Return (X, Y) of the center of cell containing provided text 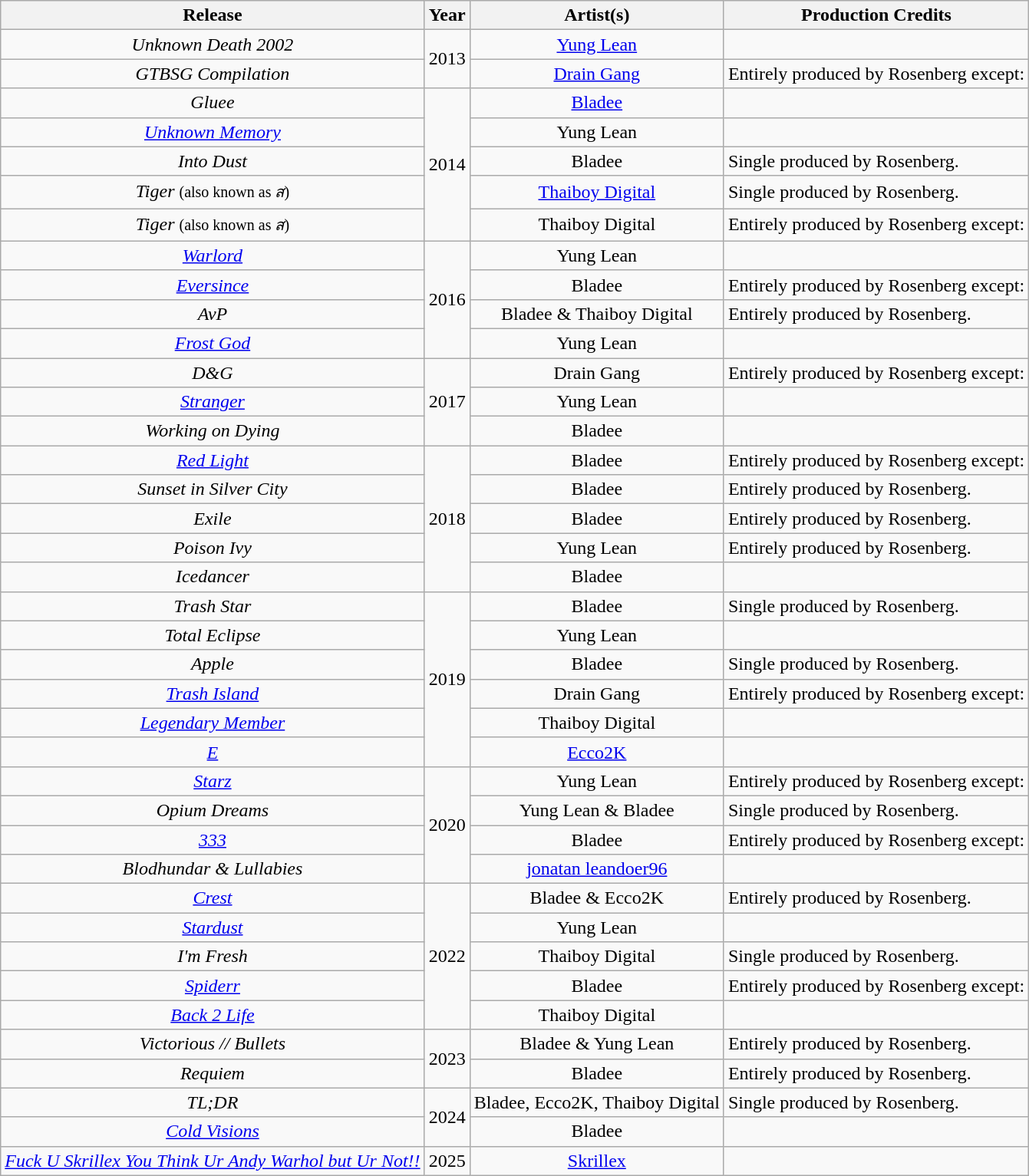
Poison Ivy (213, 548)
D&G (213, 372)
2022 (447, 957)
Warlord (213, 255)
Icedancer (213, 577)
Opium Dreams (213, 810)
Stardust (213, 927)
Bladee & Yung Lean (597, 1044)
Starz (213, 781)
Apple (213, 664)
2016 (447, 299)
2025 (447, 1161)
jonatan leandoer96 (597, 869)
Bladee & Thaiboy Digital (597, 314)
Cold Visions (213, 1132)
Crest (213, 898)
2019 (447, 679)
Blodhundar & Lullabies (213, 869)
Artist(s) (597, 15)
Unknown Memory (213, 132)
2018 (447, 519)
Bladee & Ecco2K (597, 898)
Back 2 Life (213, 1015)
2020 (447, 825)
AvP (213, 314)
Fuck U Skrillex You Think Ur Andy Warhol but Ur Not!! (213, 1161)
Skrillex (597, 1161)
Bladee, Ecco2K, Thaiboy Digital (597, 1102)
Into Dust (213, 161)
Unknown Death 2002 (213, 44)
333 (213, 840)
Working on Dying (213, 431)
Spiderr (213, 986)
2013 (447, 59)
I'm Fresh (213, 957)
Total Eclipse (213, 635)
GTBSG Compilation (213, 74)
Requiem (213, 1073)
Exile (213, 519)
Stranger (213, 402)
2023 (447, 1059)
2017 (447, 401)
2024 (447, 1117)
2014 (447, 164)
Release (213, 15)
Eversince (213, 285)
E (213, 752)
Frost God (213, 343)
TL;DR (213, 1102)
Gluee (213, 103)
Ecco2K (597, 752)
Production Credits (876, 15)
Yung Lean & Bladee (597, 810)
Year (447, 15)
Trash Star (213, 606)
Victorious // Bullets (213, 1044)
Trash Island (213, 693)
Red Light (213, 460)
Sunset in Silver City (213, 489)
Legendary Member (213, 723)
